From the cell containing the given text, extract its center point as [x, y] coordinate. 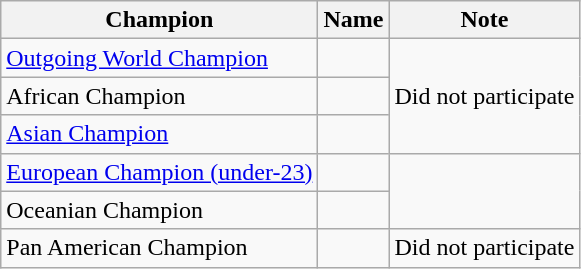
Note [484, 20]
Pan American Champion [160, 248]
Outgoing World Champion [160, 58]
European Champion (under-23) [160, 172]
Asian Champion [160, 134]
Oceanian Champion [160, 210]
Name [354, 20]
Champion [160, 20]
African Champion [160, 96]
